From the cell containing the given text, extract its center point as [x, y] coordinate. 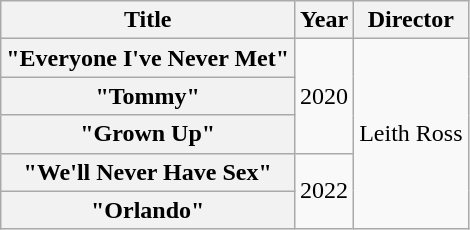
Leith Ross [411, 134]
"Tommy" [148, 96]
2022 [324, 191]
Director [411, 20]
Year [324, 20]
"Everyone I've Never Met" [148, 58]
Title [148, 20]
"Grown Up" [148, 134]
"Orlando" [148, 210]
2020 [324, 96]
"We'll Never Have Sex" [148, 172]
